For the text-containing cell, return its midpoint in [X, Y] coordinate format. 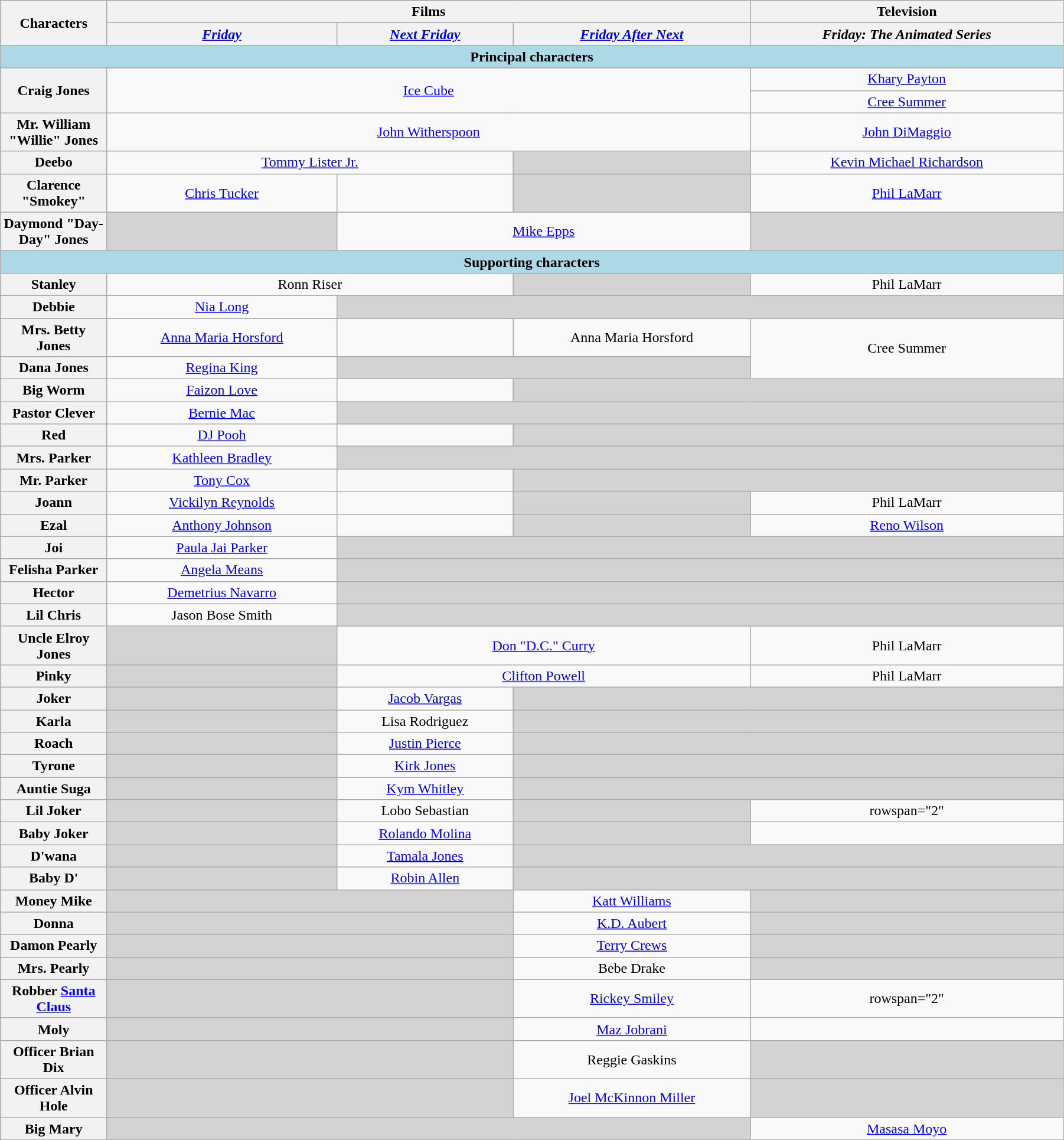
Joel McKinnon Miller [632, 1097]
Joann [54, 503]
Don "D.C." Curry [544, 645]
Television [907, 12]
Joker [54, 698]
Reno Wilson [907, 525]
Kathleen Bradley [222, 458]
John DiMaggio [907, 132]
Big Worm [54, 390]
Mrs. Pearly [54, 968]
Friday [222, 34]
Ezal [54, 525]
Baby D' [54, 878]
Faizon Love [222, 390]
Daymond "Day-Day" Jones [54, 232]
Angela Means [222, 570]
Reggie Gaskins [632, 1060]
Big Mary [54, 1129]
Deebo [54, 162]
Pinky [54, 676]
Robin Allen [425, 878]
Ronn Riser [310, 284]
Donna [54, 923]
Stanley [54, 284]
Lil Joker [54, 811]
Roach [54, 744]
Tamala Jones [425, 856]
Films [429, 12]
Bebe Drake [632, 968]
Joi [54, 548]
K.D. Aubert [632, 923]
Friday After Next [632, 34]
Khary Payton [907, 79]
Tyrone [54, 766]
Kevin Michael Richardson [907, 162]
Tommy Lister Jr. [310, 162]
Pastor Clever [54, 413]
Debbie [54, 307]
Auntie Suga [54, 789]
Regina King [222, 368]
Craig Jones [54, 90]
Kirk Jones [425, 766]
Rolando Molina [425, 833]
Characters [54, 23]
Mike Epps [544, 232]
Terry Crews [632, 946]
Rickey Smiley [632, 998]
Officer Alvin Hole [54, 1097]
Mr. William "Willie" Jones [54, 132]
DJ Pooh [222, 435]
Bernie Mac [222, 413]
Clifton Powell [544, 676]
Masasa Moyo [907, 1129]
Ice Cube [429, 90]
Friday: The Animated Series [907, 34]
Dana Jones [54, 368]
Supporting characters [532, 262]
Hector [54, 592]
Robber Santa Claus [54, 998]
Maz Jobrani [632, 1029]
Felisha Parker [54, 570]
Paula Jai Parker [222, 548]
Mr. Parker [54, 480]
Lil Chris [54, 615]
Jason Bose Smith [222, 615]
Vickilyn Reynolds [222, 503]
Chris Tucker [222, 193]
Jacob Vargas [425, 698]
Clarence "Smokey" [54, 193]
John Witherspoon [429, 132]
D'wana [54, 856]
Principal characters [532, 57]
Mrs. Parker [54, 458]
Officer Brian Dix [54, 1060]
Anthony Johnson [222, 525]
Demetrius Navarro [222, 592]
Money Mike [54, 901]
Uncle Elroy Jones [54, 645]
Damon Pearly [54, 946]
Tony Cox [222, 480]
Kym Whitley [425, 789]
Next Friday [425, 34]
Lisa Rodriguez [425, 721]
Justin Pierce [425, 744]
Baby Joker [54, 833]
Nia Long [222, 307]
Lobo Sebastian [425, 811]
Mrs. Betty Jones [54, 337]
Red [54, 435]
Moly [54, 1029]
Karla [54, 721]
Katt Williams [632, 901]
